Return [X, Y] of the center of cell containing provided text 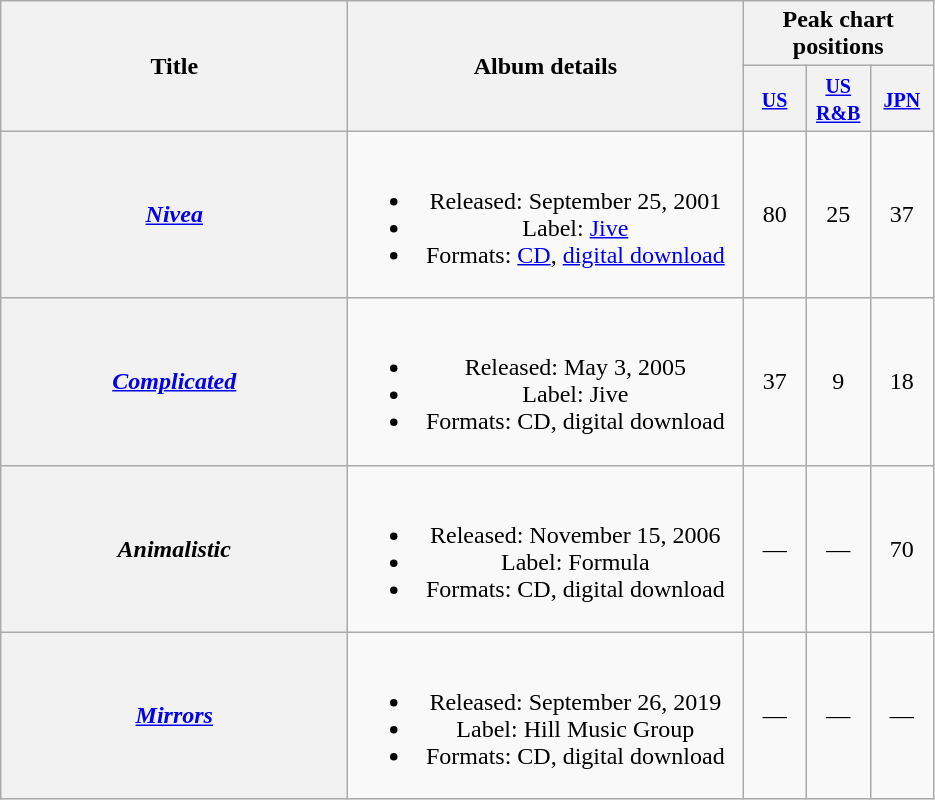
USR&B [838, 98]
18 [902, 382]
Released: September 25, 2001Label: JiveFormats: CD, digital download [546, 214]
Mirrors [174, 716]
Album details [546, 66]
25 [838, 214]
9 [838, 382]
JPN [902, 98]
Released: May 3, 2005Label: JiveFormats: CD, digital download [546, 382]
Released: September 26, 2019Label: Hill Music GroupFormats: CD, digital download [546, 716]
Peak chart positions [838, 34]
Complicated [174, 382]
Released: November 15, 2006Label: FormulaFormats: CD, digital download [546, 548]
Nivea [174, 214]
US [775, 98]
Animalistic [174, 548]
70 [902, 548]
80 [775, 214]
Title [174, 66]
